Find where the given text appears and provide that cell's center as (x, y) coordinate. 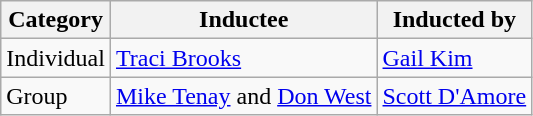
Group (56, 96)
Inductee (244, 20)
Individual (56, 58)
Scott D'Amore (454, 96)
Inducted by (454, 20)
Mike Tenay and Don West (244, 96)
Traci Brooks (244, 58)
Category (56, 20)
Gail Kim (454, 58)
